For the text-containing cell, return its midpoint in [x, y] coordinate format. 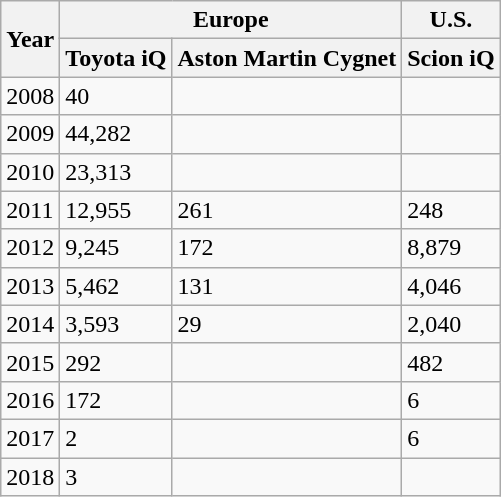
40 [116, 96]
Year [30, 39]
12,955 [116, 210]
U.S. [451, 20]
Europe [231, 20]
2009 [30, 134]
2012 [30, 248]
482 [451, 362]
261 [287, 210]
Aston Martin Cygnet [287, 58]
29 [287, 324]
2015 [30, 362]
8,879 [451, 248]
2008 [30, 96]
4,046 [451, 286]
44,282 [116, 134]
Toyota iQ [116, 58]
2011 [30, 210]
5,462 [116, 286]
9,245 [116, 248]
292 [116, 362]
3 [116, 477]
2,040 [451, 324]
3,593 [116, 324]
2014 [30, 324]
2018 [30, 477]
2016 [30, 400]
2 [116, 438]
248 [451, 210]
2010 [30, 172]
2017 [30, 438]
2013 [30, 286]
23,313 [116, 172]
131 [287, 286]
Scion iQ [451, 58]
